Find where the given text appears and provide that cell's center as (x, y) coordinate. 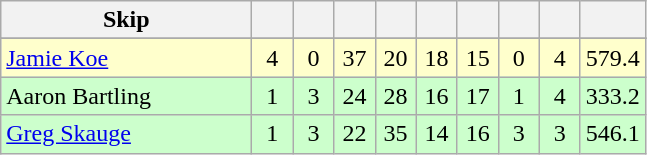
15 (478, 58)
579.4 (612, 58)
18 (436, 58)
37 (354, 58)
20 (396, 58)
14 (436, 134)
Jamie Koe (126, 58)
333.2 (612, 96)
35 (396, 134)
Aaron Bartling (126, 96)
Skip (126, 20)
17 (478, 96)
22 (354, 134)
546.1 (612, 134)
24 (354, 96)
Greg Skauge (126, 134)
28 (396, 96)
